Return the (x, y) coordinate for the center point of the cell that contains the specified text.  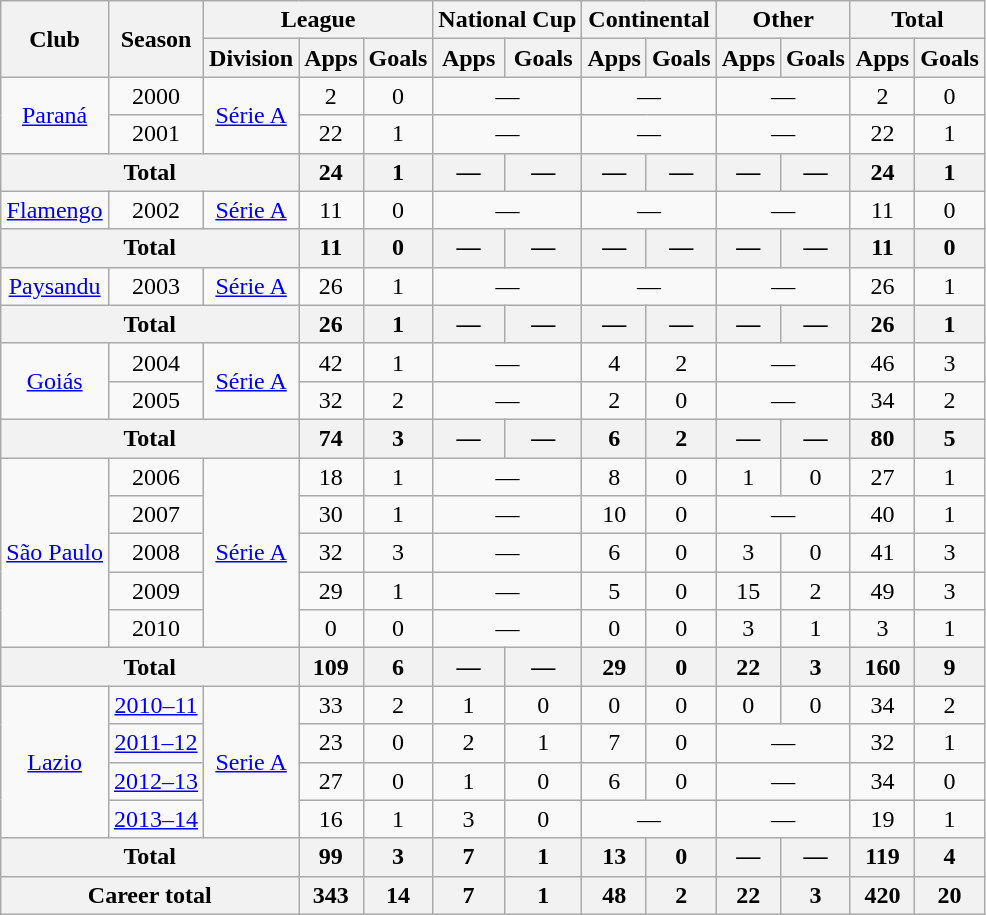
League (318, 20)
Paraná (55, 115)
8 (614, 477)
Paysandu (55, 286)
160 (882, 667)
119 (882, 857)
Division (252, 58)
Goiás (55, 381)
2000 (156, 96)
2003 (156, 286)
Continental (649, 20)
Flamengo (55, 210)
46 (882, 362)
2012–13 (156, 781)
18 (331, 477)
São Paulo (55, 553)
2011–12 (156, 743)
343 (331, 895)
9 (950, 667)
99 (331, 857)
41 (882, 553)
420 (882, 895)
80 (882, 438)
2010–11 (156, 705)
Season (156, 39)
2009 (156, 591)
Career total (150, 895)
National Cup (508, 20)
15 (748, 591)
42 (331, 362)
23 (331, 743)
109 (331, 667)
Serie A (252, 762)
2004 (156, 362)
2007 (156, 515)
2010 (156, 629)
48 (614, 895)
74 (331, 438)
2005 (156, 400)
16 (331, 819)
Other (783, 20)
Lazio (55, 762)
10 (614, 515)
20 (950, 895)
Club (55, 39)
2006 (156, 477)
40 (882, 515)
13 (614, 857)
2008 (156, 553)
30 (331, 515)
14 (398, 895)
19 (882, 819)
2001 (156, 134)
49 (882, 591)
33 (331, 705)
2013–14 (156, 819)
2002 (156, 210)
